From the cell containing the given text, extract its center point as (X, Y) coordinate. 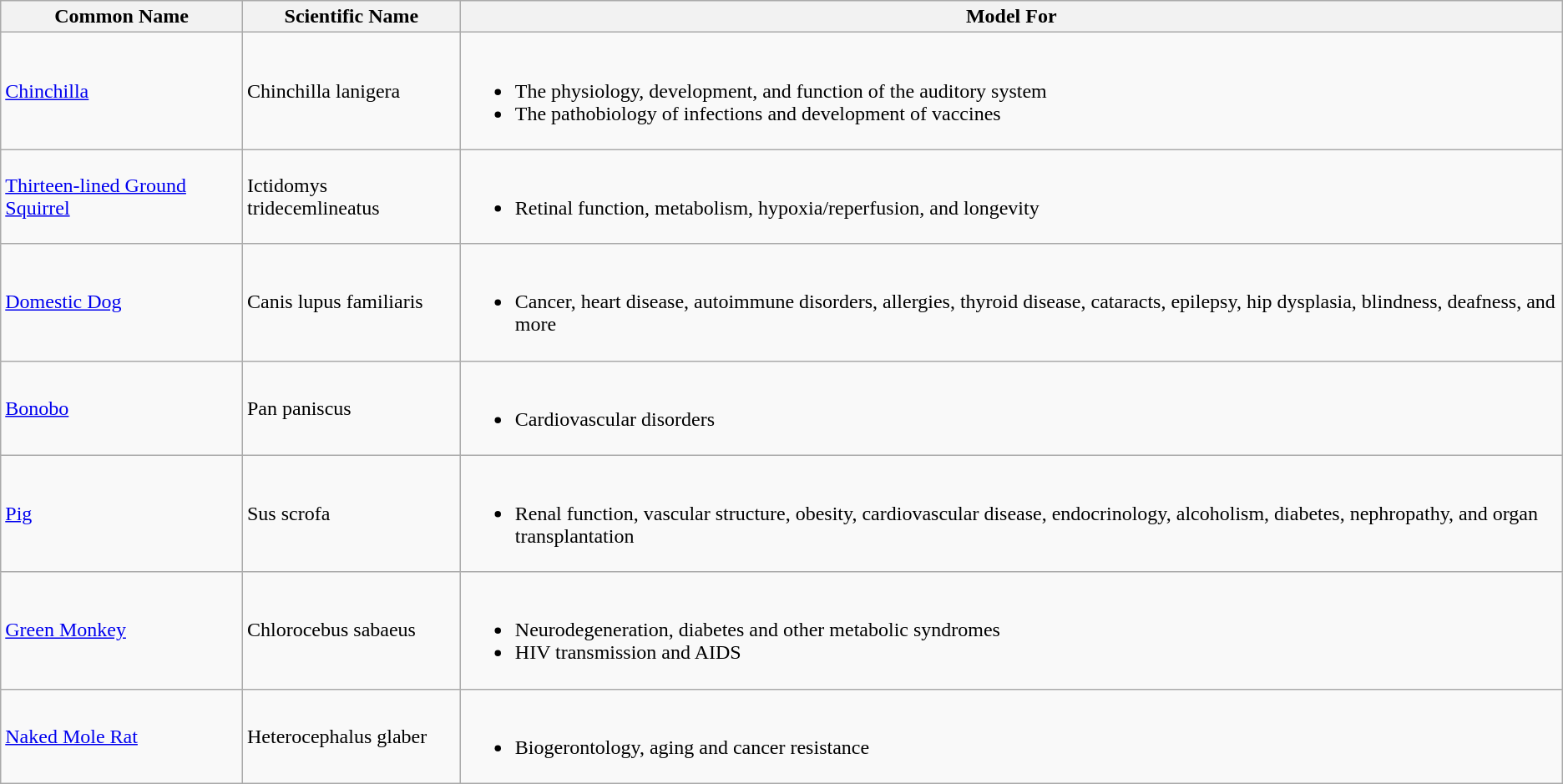
Naked Mole Rat (122, 736)
Domestic Dog (122, 302)
Green Monkey (122, 630)
Scientific Name (351, 17)
Model For (1011, 17)
Pig (122, 513)
Sus scrofa (351, 513)
Cardiovascular disorders (1011, 407)
Cancer, heart disease, autoimmune disorders, allergies, thyroid disease, cataracts, epilepsy, hip dysplasia, blindness, deafness, and more (1011, 302)
Bonobo (122, 407)
Pan paniscus (351, 407)
Biogerontology, aging and cancer resistance (1011, 736)
The physiology, development, and function of the auditory systemThe pathobiology of infections and development of vaccines (1011, 91)
Ictidomys tridecemlineatus (351, 197)
Chinchilla lanigera (351, 91)
Thirteen-lined Ground Squirrel (122, 197)
Retinal function, metabolism, hypoxia/reperfusion, and longevity (1011, 197)
Chinchilla (122, 91)
Canis lupus familiaris (351, 302)
Neurodegeneration, diabetes and other metabolic syndromesHIV transmission and AIDS (1011, 630)
Heterocephalus glaber (351, 736)
Chlorocebus sabaeus (351, 630)
Common Name (122, 17)
Renal function, vascular structure, obesity, cardiovascular disease, endocrinology, alcoholism, diabetes, nephropathy, and organ transplantation (1011, 513)
